Search for the cell housing the specified text and yield its (X, Y) center coordinate. 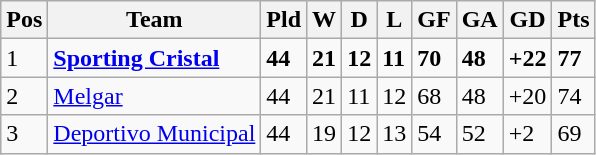
Pts (574, 20)
54 (434, 134)
Deportivo Municipal (154, 134)
+20 (528, 96)
77 (574, 58)
Sporting Cristal (154, 58)
D (360, 20)
GD (528, 20)
74 (574, 96)
19 (324, 134)
Team (154, 20)
W (324, 20)
1 (24, 58)
13 (394, 134)
+22 (528, 58)
3 (24, 134)
Pos (24, 20)
70 (434, 58)
68 (434, 96)
2 (24, 96)
GF (434, 20)
GA (480, 20)
Pld (284, 20)
L (394, 20)
69 (574, 134)
52 (480, 134)
+2 (528, 134)
Melgar (154, 96)
